Detect which cell encompasses the target text, then output its (x, y) center coordinate. 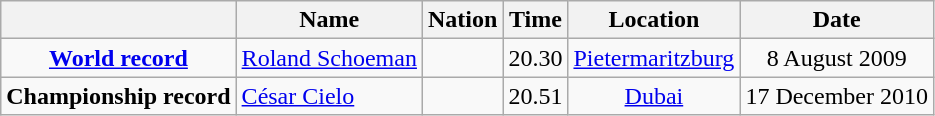
20.30 (536, 58)
17 December 2010 (837, 96)
World record (118, 58)
Dubai (654, 96)
Date (837, 20)
Location (654, 20)
Nation (462, 20)
Pietermaritzburg (654, 58)
César Cielo (329, 96)
Championship record (118, 96)
20.51 (536, 96)
8 August 2009 (837, 58)
Roland Schoeman (329, 58)
Time (536, 20)
Name (329, 20)
